For the text-containing cell, return its midpoint in [X, Y] coordinate format. 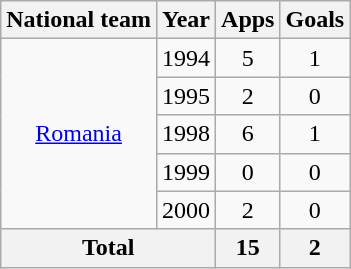
1998 [186, 134]
Romania [79, 134]
15 [248, 248]
Total [108, 248]
2000 [186, 210]
6 [248, 134]
5 [248, 58]
1999 [186, 172]
Goals [315, 20]
1994 [186, 58]
National team [79, 20]
1995 [186, 96]
Apps [248, 20]
Year [186, 20]
